Search for the cell housing the specified text and yield its (X, Y) center coordinate. 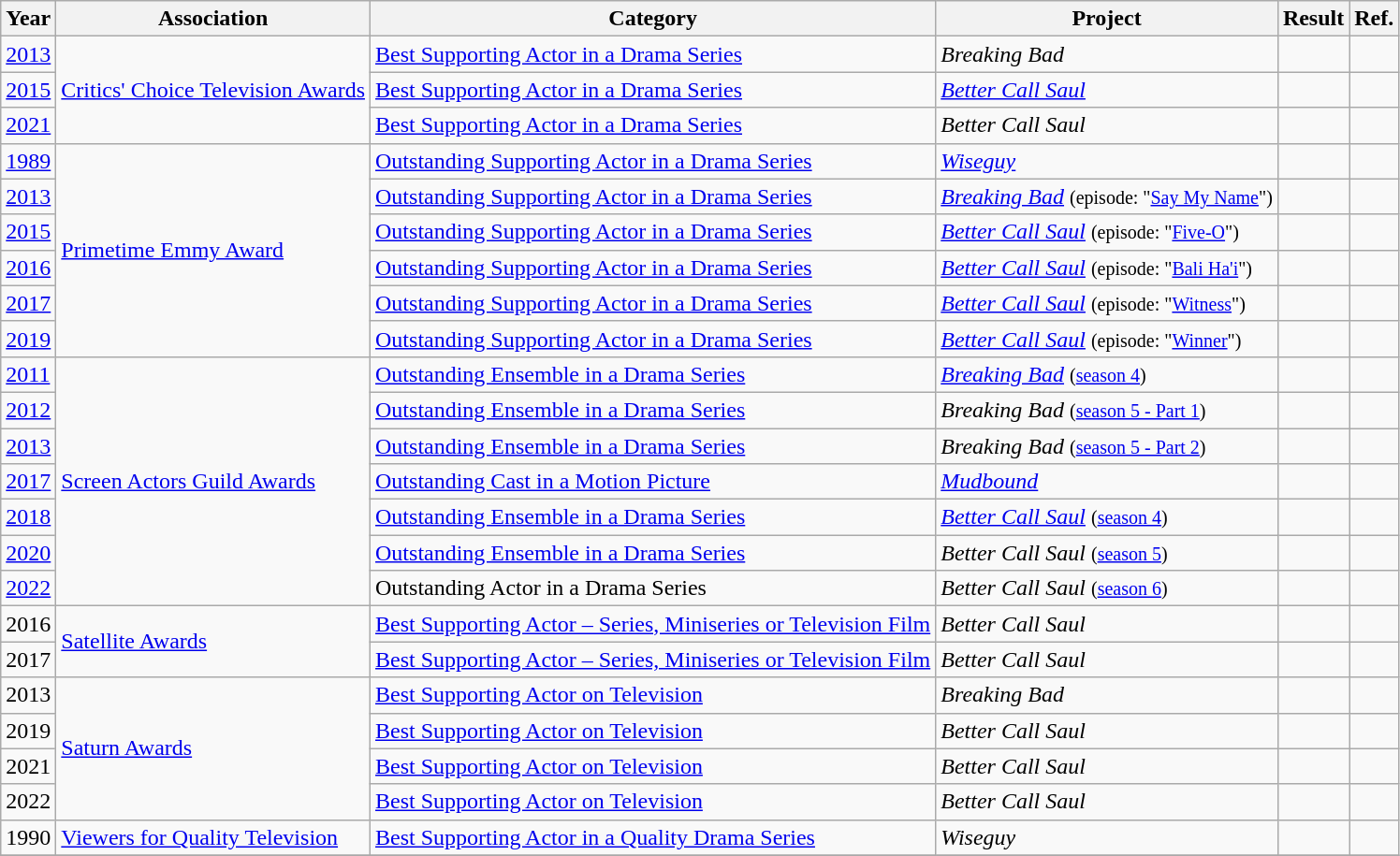
Critics' Choice Television Awards (213, 90)
Better Call Saul (season 5) (1107, 553)
Screen Actors Guild Awards (213, 481)
Better Call Saul (season 6) (1107, 588)
Breaking Bad (season 4) (1107, 374)
Result (1313, 19)
Category (653, 19)
Viewers for Quality Television (213, 837)
Better Call Saul (episode: "Bali Ha'i") (1107, 268)
Mudbound (1107, 482)
Better Call Saul (episode: "Witness") (1107, 303)
2018 (28, 517)
Year (28, 19)
1990 (28, 837)
Best Supporting Actor in a Quality Drama Series (653, 837)
Breaking Bad (season 5 - Part 1) (1107, 410)
Saturn Awards (213, 748)
Outstanding Cast in a Motion Picture (653, 482)
Primetime Emmy Award (213, 250)
Better Call Saul (episode: "Winner") (1107, 339)
2012 (28, 410)
Better Call Saul (season 4) (1107, 517)
Better Call Saul (episode: "Five-O") (1107, 232)
Association (213, 19)
Satellite Awards (213, 642)
2011 (28, 374)
Project (1107, 19)
2020 (28, 553)
Outstanding Actor in a Drama Series (653, 588)
Ref. (1374, 19)
Breaking Bad (episode: "Say My Name") (1107, 196)
1989 (28, 161)
Breaking Bad (season 5 - Part 2) (1107, 446)
